From the cell containing the given text, extract its center point as [X, Y] coordinate. 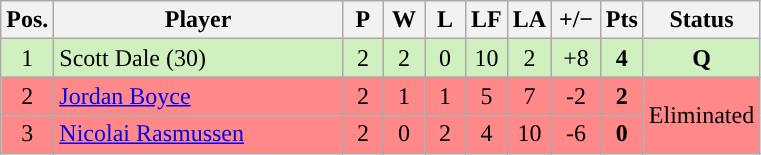
-6 [576, 134]
Scott Dale (30) [198, 58]
Jordan Boyce [198, 96]
LF [487, 20]
-2 [576, 96]
W [404, 20]
LA [529, 20]
5 [487, 96]
Q [701, 58]
Nicolai Rasmussen [198, 134]
P [362, 20]
Eliminated [701, 115]
Pos. [28, 20]
7 [529, 96]
Player [198, 20]
Pts [622, 20]
+8 [576, 58]
Status [701, 20]
+/− [576, 20]
3 [28, 134]
L [444, 20]
